For the text-containing cell, return its midpoint in (x, y) coordinate format. 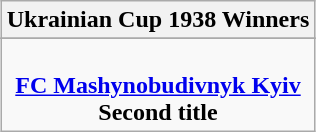
Ukrainian Cup 1938 Winners (158, 20)
FC Mashynobudivnyk KyivSecond title (158, 85)
